Determine the [x, y] coordinate at the center of the cell enclosing the given text.  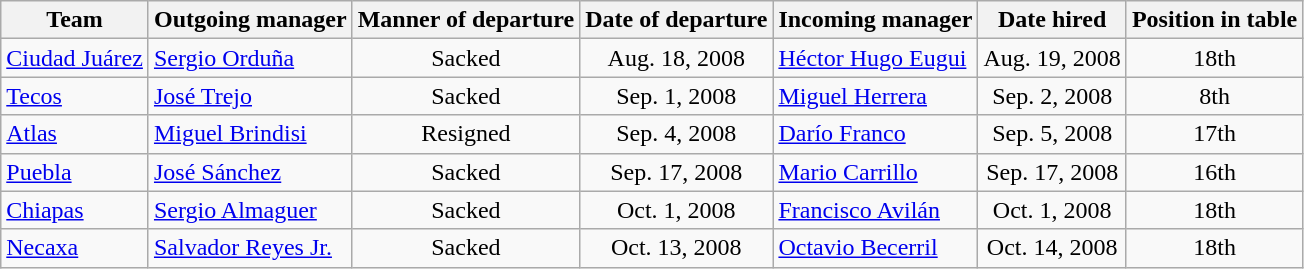
Outgoing manager [250, 20]
Sep. 2, 2008 [1052, 96]
Octavio Becerril [876, 248]
Ciudad Juárez [75, 58]
8th [1214, 96]
Incoming manager [876, 20]
Sep. 1, 2008 [676, 96]
Miguel Herrera [876, 96]
Team [75, 20]
Tecos [75, 96]
Aug. 19, 2008 [1052, 58]
Chiapas [75, 210]
Manner of departure [466, 20]
Position in table [1214, 20]
Salvador Reyes Jr. [250, 248]
Resigned [466, 134]
Oct. 14, 2008 [1052, 248]
17th [1214, 134]
Oct. 13, 2008 [676, 248]
José Trejo [250, 96]
16th [1214, 172]
Sergio Almaguer [250, 210]
Necaxa [75, 248]
Francisco Avilán [876, 210]
Mario Carrillo [876, 172]
Aug. 18, 2008 [676, 58]
Miguel Brindisi [250, 134]
Date of departure [676, 20]
Sep. 5, 2008 [1052, 134]
Puebla [75, 172]
Sep. 4, 2008 [676, 134]
Date hired [1052, 20]
Héctor Hugo Eugui [876, 58]
José Sánchez [250, 172]
Atlas [75, 134]
Darío Franco [876, 134]
Sergio Orduña [250, 58]
